Pinpoint the cell where the given text exists, returning its (X, Y) midpoint coordinate. 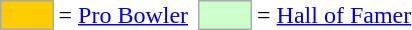
= Pro Bowler (124, 15)
